Output the [X, Y] coordinate of the center of the cell containing the given text.  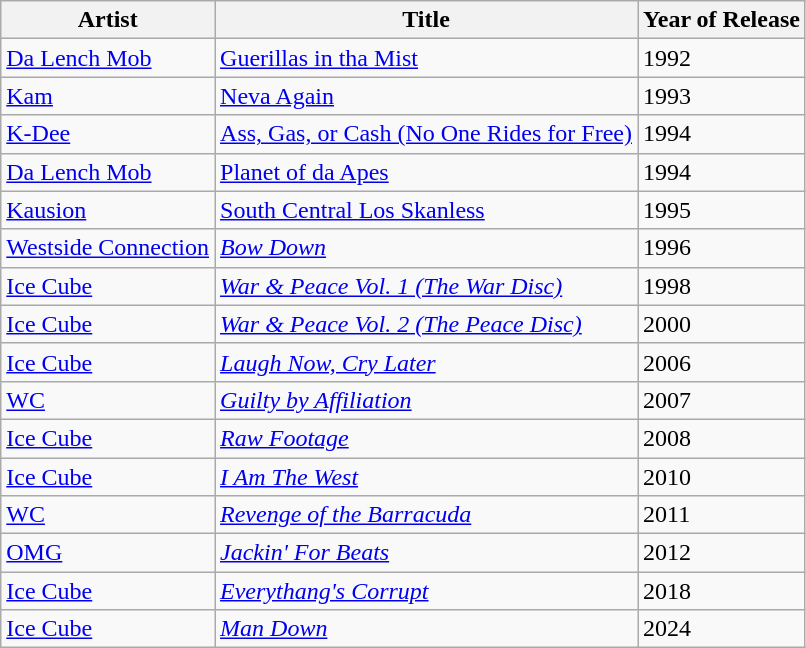
Revenge of the Barracuda [426, 515]
1995 [722, 210]
Laugh Now, Cry Later [426, 362]
2018 [722, 591]
2010 [722, 477]
Jackin' For Beats [426, 553]
Kausion [108, 210]
Raw Footage [426, 438]
War & Peace Vol. 2 (The Peace Disc) [426, 324]
K-Dee [108, 134]
Westside Connection [108, 248]
Artist [108, 20]
Bow Down [426, 248]
2000 [722, 324]
Man Down [426, 629]
Planet of da Apes [426, 172]
Neva Again [426, 96]
Title [426, 20]
2006 [722, 362]
Ass, Gas, or Cash (No One Rides for Free) [426, 134]
1993 [722, 96]
Year of Release [722, 20]
Kam [108, 96]
I Am The West [426, 477]
2008 [722, 438]
Everythang's Corrupt [426, 591]
2024 [722, 629]
Guilty by Affiliation [426, 400]
1996 [722, 248]
OMG [108, 553]
War & Peace Vol. 1 (The War Disc) [426, 286]
2007 [722, 400]
1998 [722, 286]
2011 [722, 515]
Guerillas in tha Mist [426, 58]
South Central Los Skanless [426, 210]
1992 [722, 58]
2012 [722, 553]
